Return [x, y] of the center of cell containing provided text 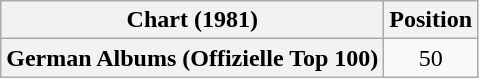
50 [431, 58]
Chart (1981) [192, 20]
Position [431, 20]
German Albums (Offizielle Top 100) [192, 58]
